From the cell containing the given text, extract its center point as [x, y] coordinate. 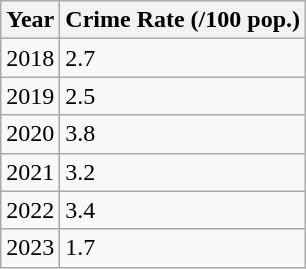
3.8 [183, 134]
3.2 [183, 172]
2022 [30, 210]
Crime Rate (/100 pop.) [183, 20]
2020 [30, 134]
2023 [30, 248]
3.4 [183, 210]
2019 [30, 96]
2.5 [183, 96]
1.7 [183, 248]
Year [30, 20]
2018 [30, 58]
2021 [30, 172]
2.7 [183, 58]
